Provide the (X, Y) coordinate of the cell's center where the given text is located.  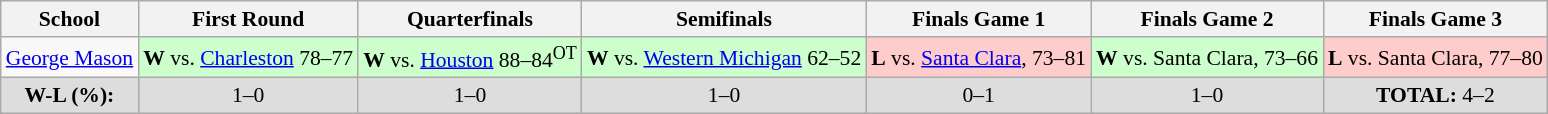
L vs. Santa Clara, 77–80 (1436, 58)
TOTAL: 4–2 (1436, 96)
George Mason (70, 58)
Finals Game 2 (1207, 19)
Quarterfinals (470, 19)
W vs. Charleston 78–77 (248, 58)
0–1 (978, 96)
First Round (248, 19)
W-L (%): (70, 96)
Finals Game 1 (978, 19)
Semifinals (724, 19)
W vs. Western Michigan 62–52 (724, 58)
Finals Game 3 (1436, 19)
L vs. Santa Clara, 73–81 (978, 58)
W vs. Santa Clara, 73–66 (1207, 58)
School (70, 19)
W vs. Houston 88–84OT (470, 58)
